Capture the cell that displays the provided text and extract its (x, y) central coordinate. 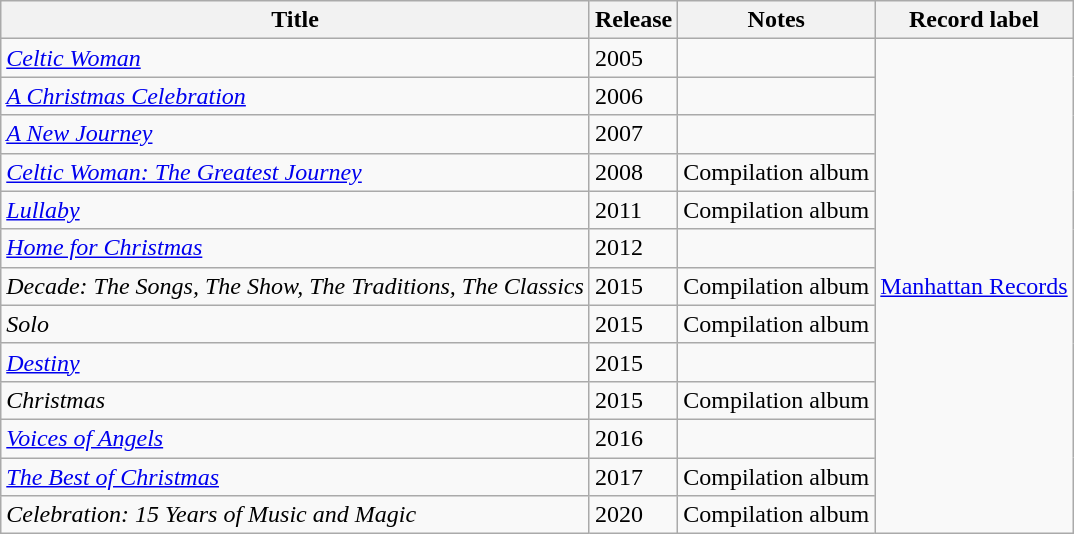
Title (296, 20)
2012 (633, 248)
2007 (633, 134)
A Christmas Celebration (296, 96)
Manhattan Records (974, 286)
2006 (633, 96)
2020 (633, 515)
Voices of Angels (296, 438)
Christmas (296, 400)
Notes (776, 20)
2011 (633, 210)
2005 (633, 58)
Solo (296, 324)
Celtic Woman (296, 58)
The Best of Christmas (296, 477)
A New Journey (296, 134)
Celtic Woman: The Greatest Journey (296, 172)
Home for Christmas (296, 248)
Lullaby (296, 210)
Record label (974, 20)
Celebration: 15 Years of Music and Magic (296, 515)
2008 (633, 172)
Decade: The Songs, The Show, The Traditions, The Classics (296, 286)
Destiny (296, 362)
Release (633, 20)
2017 (633, 477)
2016 (633, 438)
